Identify which cell holds the provided text, then report its [x, y] central coordinate. 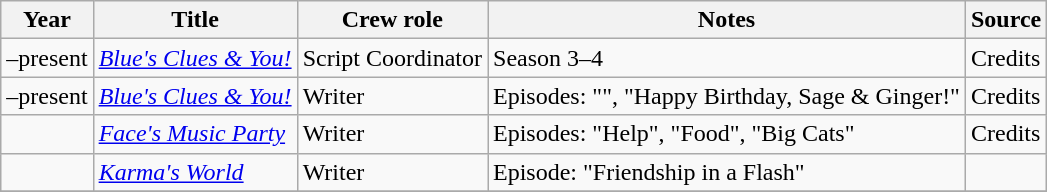
Episodes: "Help", "Food", "Big Cats" [727, 134]
Face's Music Party [195, 134]
Season 3–4 [727, 58]
Karma's World [195, 172]
Title [195, 20]
Source [1006, 20]
Episodes: "", "Happy Birthday, Sage & Ginger!" [727, 96]
Year [47, 20]
Crew role [392, 20]
Script Coordinator [392, 58]
Notes [727, 20]
Episode: "Friendship in a Flash" [727, 172]
